Return the (X, Y) coordinate for the center point of the cell that contains the specified text.  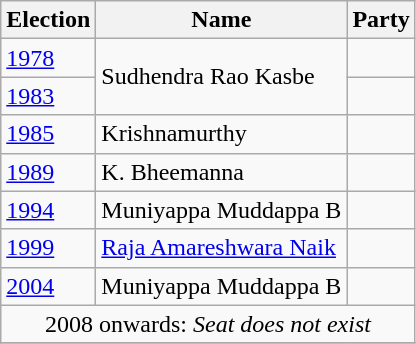
1983 (48, 96)
Election (48, 20)
Party (381, 20)
1985 (48, 134)
1994 (48, 210)
K. Bheemanna (222, 172)
2008 onwards: Seat does not exist (208, 324)
Sudhendra Rao Kasbe (222, 77)
1999 (48, 248)
Name (222, 20)
Raja Amareshwara Naik (222, 248)
1989 (48, 172)
1978 (48, 58)
Krishnamurthy (222, 134)
2004 (48, 286)
